Extract the [X, Y] coordinate from the center of the cell holding the provided text.  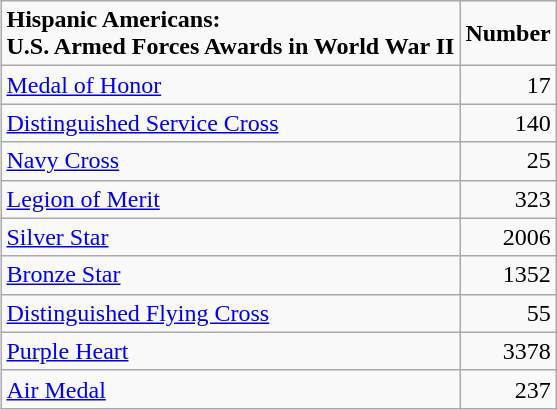
1352 [508, 275]
140 [508, 123]
3378 [508, 351]
25 [508, 161]
Silver Star [230, 237]
2006 [508, 237]
Legion of Merit [230, 199]
Hispanic Americans:U.S. Armed Forces Awards in World War II [230, 34]
Bronze Star [230, 275]
Air Medal [230, 389]
Number [508, 34]
Distinguished Service Cross [230, 123]
Purple Heart [230, 351]
55 [508, 313]
17 [508, 85]
323 [508, 199]
Medal of Honor [230, 85]
237 [508, 389]
Distinguished Flying Cross [230, 313]
Navy Cross [230, 161]
